Identify which cell holds the provided text, then report its [x, y] central coordinate. 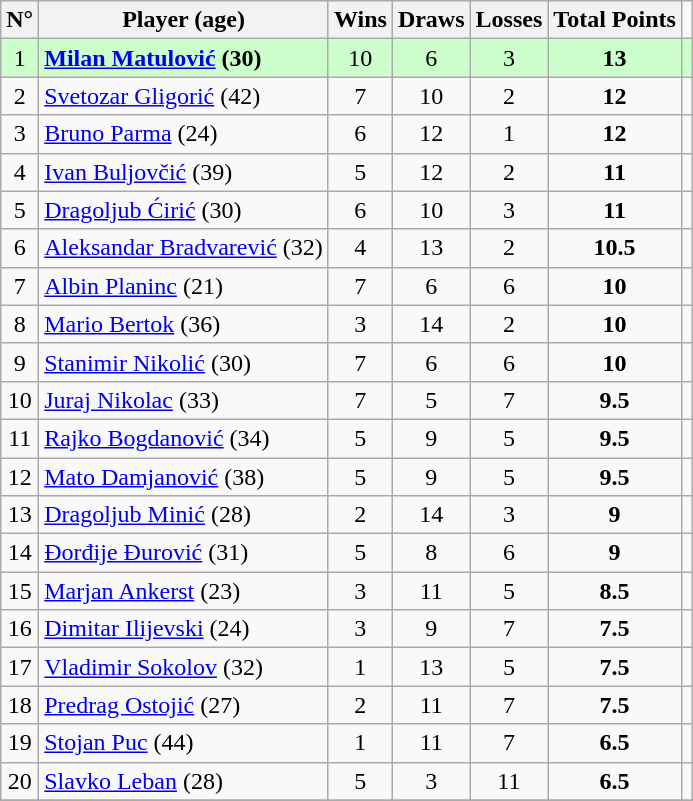
Losses [509, 20]
Mato Damjanović (38) [184, 477]
Dragoljub Ćirić (30) [184, 210]
Total Points [615, 20]
19 [20, 743]
Dimitar Ilijevski (24) [184, 629]
Juraj Nikolac (33) [184, 400]
Wins [360, 20]
17 [20, 667]
Đorđije Đurović (31) [184, 553]
Aleksandar Bradvarević (32) [184, 248]
Player (age) [184, 20]
Svetozar Gligorić (42) [184, 96]
Ivan Buljovčić (39) [184, 172]
18 [20, 705]
Stojan Puc (44) [184, 743]
Draws [431, 20]
20 [20, 781]
Dragoljub Minić (28) [184, 515]
Stanimir Nikolić (30) [184, 362]
15 [20, 591]
Slavko Leban (28) [184, 781]
8.5 [615, 591]
Albin Planinc (21) [184, 286]
Mario Bertok (36) [184, 324]
10.5 [615, 248]
Predrag Ostojić (27) [184, 705]
Bruno Parma (24) [184, 134]
Vladimir Sokolov (32) [184, 667]
Rajko Bogdanović (34) [184, 438]
16 [20, 629]
Milan Matulović (30) [184, 58]
N° [20, 20]
Marjan Ankerst (23) [184, 591]
